Identify which cell holds the provided text, then report its (X, Y) central coordinate. 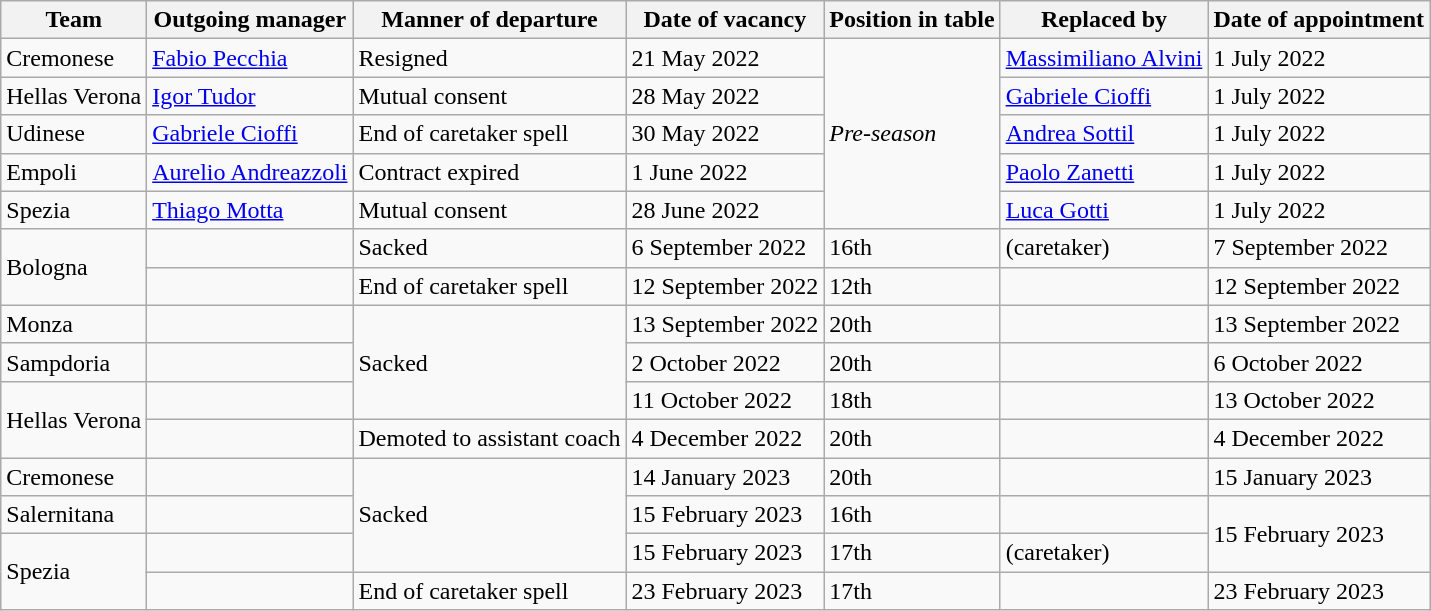
13 October 2022 (1319, 400)
Massimiliano Alvini (1104, 58)
Replaced by (1104, 20)
Sampdoria (74, 362)
Position in table (912, 20)
2 October 2022 (725, 362)
Udinese (74, 134)
Contract expired (490, 172)
6 October 2022 (1319, 362)
Luca Gotti (1104, 210)
Team (74, 20)
Outgoing manager (250, 20)
Paolo Zanetti (1104, 172)
Salernitana (74, 515)
Date of vacancy (725, 20)
14 January 2023 (725, 477)
Manner of departure (490, 20)
Thiago Motta (250, 210)
6 September 2022 (725, 248)
7 September 2022 (1319, 248)
Pre-season (912, 134)
Fabio Pecchia (250, 58)
Resigned (490, 58)
Demoted to assistant coach (490, 438)
1 June 2022 (725, 172)
15 January 2023 (1319, 477)
28 June 2022 (725, 210)
28 May 2022 (725, 96)
Date of appointment (1319, 20)
Bologna (74, 267)
Empoli (74, 172)
30 May 2022 (725, 134)
Aurelio Andreazzoli (250, 172)
21 May 2022 (725, 58)
Igor Tudor (250, 96)
Andrea Sottil (1104, 134)
Monza (74, 324)
18th (912, 400)
11 October 2022 (725, 400)
12th (912, 286)
